Return the (X, Y) coordinate for the center point of the cell that contains the specified text.  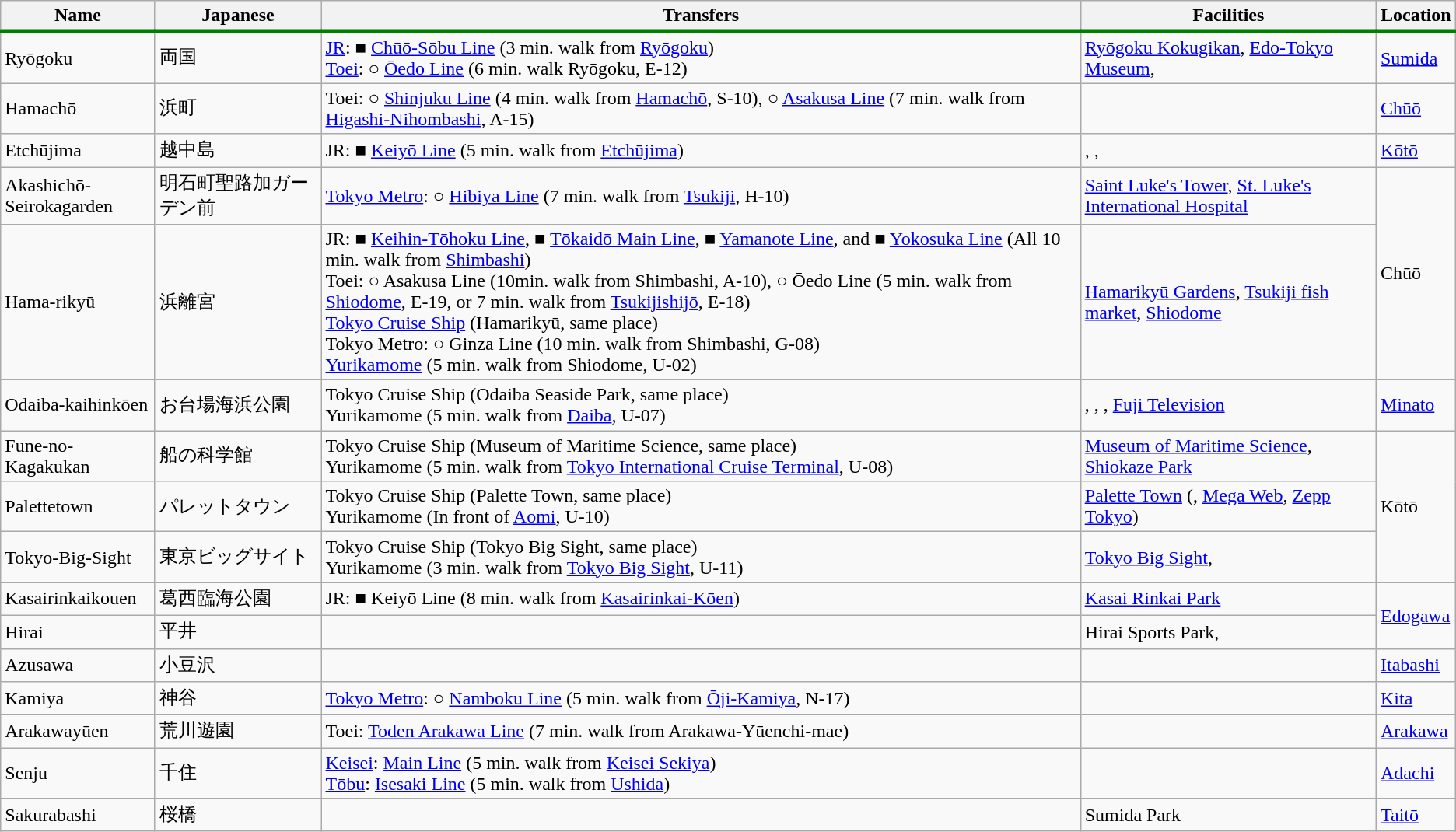
Itabashi (1416, 666)
Sumida Park (1228, 815)
荒川遊園 (238, 731)
Name (78, 16)
両国 (238, 58)
Minato (1416, 406)
Senju (78, 773)
Museum of Maritime Science, Shiokaze Park (1228, 456)
船の科学館 (238, 456)
明石町聖路加ガーデン前 (238, 195)
浜離宮 (238, 302)
Saint Luke's Tower, St. Luke's International Hospital (1228, 195)
Ryōgoku (78, 58)
Tokyo Metro: ○ Namboku Line (5 min. walk from Ōji-Kamiya, N-17) (701, 698)
Ryōgoku Kokugikan, Edo-Tokyo Museum, (1228, 58)
Toei: Toden Arakawa Line (7 min. walk from Arakawa-Yūenchi-mae) (701, 731)
Sakurabashi (78, 815)
JR: ■ Keiyō Line (5 min. walk from Etchūjima) (701, 151)
浜町 (238, 109)
, , (1228, 151)
小豆沢 (238, 666)
越中島 (238, 151)
Location (1416, 16)
Hamachō (78, 109)
Arakawa (1416, 731)
Keisei: Main Line (5 min. walk from Keisei Sekiya)Tōbu: Isesaki Line (5 min. walk from Ushida) (701, 773)
葛西臨海公園 (238, 599)
Fune-no-Kagakukan (78, 456)
Hirai Sports Park, (1228, 631)
桜橋 (238, 815)
Taitō (1416, 815)
平井 (238, 631)
JR: ■ Chūō-Sōbu Line (3 min. walk from Ryōgoku)Toei: ○ Ōedo Line (6 min. walk Ryōgoku, E-12) (701, 58)
Etchūjima (78, 151)
Tokyo Cruise Ship (Tokyo Big Sight, same place)Yurikamome (3 min. walk from Tokyo Big Sight, U-11) (701, 557)
Japanese (238, 16)
Hamarikyū Gardens, Tsukiji fish market, Shiodome (1228, 302)
Kamiya (78, 698)
Akashichō-Seirokagarden (78, 195)
Transfers (701, 16)
東京ビッグサイト (238, 557)
Kasai Rinkai Park (1228, 599)
パレットタウン (238, 507)
Toei: ○ Shinjuku Line (4 min. walk from Hamachō, S-10), ○ Asakusa Line (7 min. walk from Higashi-Nihombashi, A-15) (701, 109)
Palettetown (78, 507)
Kasairinkaikouen (78, 599)
Palette Town (, Mega Web, Zepp Tokyo) (1228, 507)
Sumida (1416, 58)
Tokyo Big Sight, (1228, 557)
Tokyo-Big-Sight (78, 557)
Hirai (78, 631)
千住 (238, 773)
Tokyo Metro: ○ Hibiya Line (7 min. walk from Tsukiji, H-10) (701, 195)
Facilities (1228, 16)
Tokyo Cruise Ship (Palette Town, same place)Yurikamome (In front of Aomi, U-10) (701, 507)
Kita (1416, 698)
お台場海浜公園 (238, 406)
Azusawa (78, 666)
, , , Fuji Television (1228, 406)
Odaiba-kaihinkōen (78, 406)
JR: ■ Keiyō Line (8 min. walk from Kasairinkai-Kōen) (701, 599)
Hama-rikyū (78, 302)
Tokyo Cruise Ship (Odaiba Seaside Park, same place)Yurikamome (5 min. walk from Daiba, U-07) (701, 406)
神谷 (238, 698)
Adachi (1416, 773)
Arakawayūen (78, 731)
Edogawa (1416, 616)
Tokyo Cruise Ship (Museum of Maritime Science, same place)Yurikamome (5 min. walk from Tokyo International Cruise Terminal, U-08) (701, 456)
